Locate the cell with the specified text and output its (x, y) center coordinate. 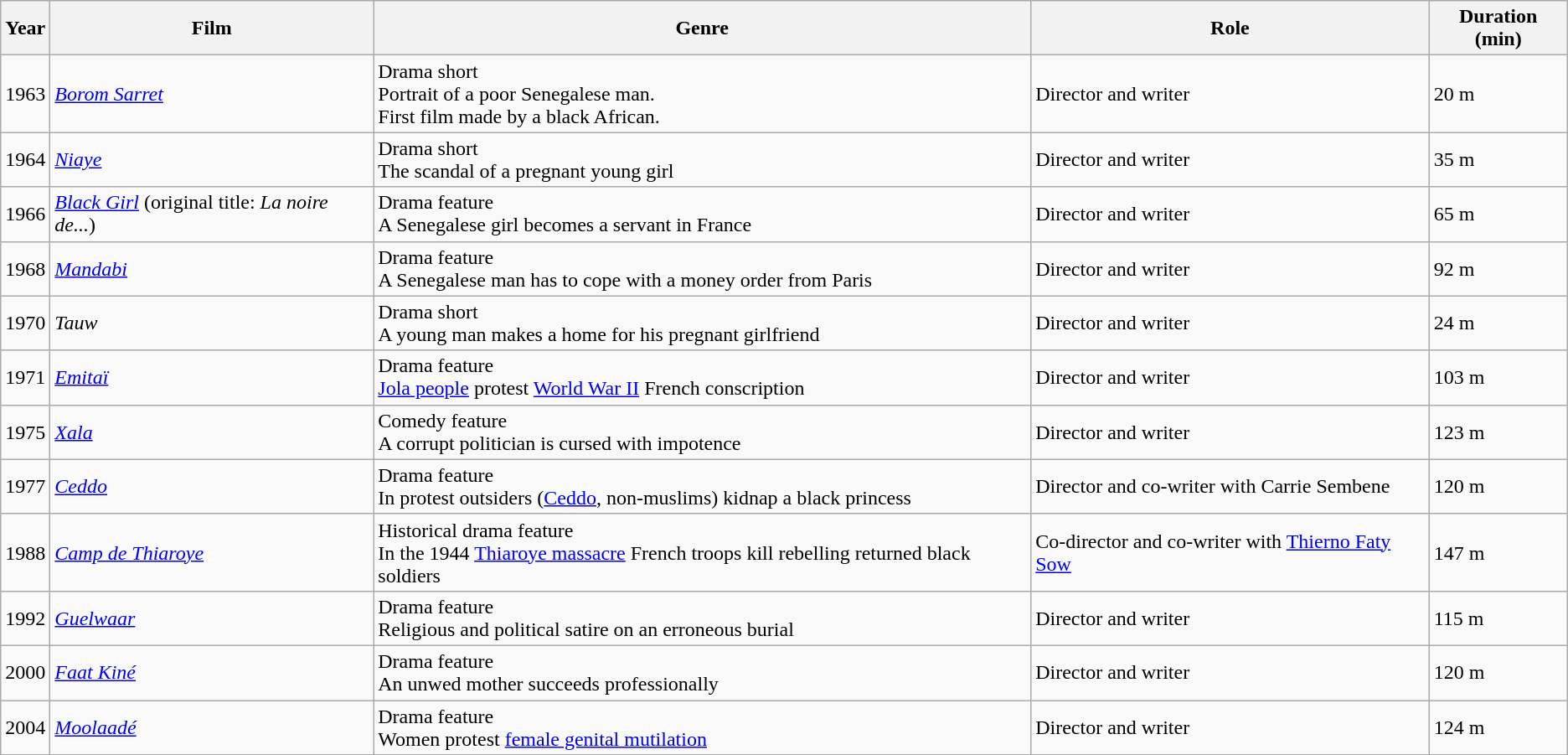
Drama shortThe scandal of a pregnant young girl (702, 159)
Drama featureAn unwed mother succeeds professionally (702, 672)
Drama featureReligious and political satire on an erroneous burial (702, 618)
1988 (25, 552)
Drama featureWomen protest female genital mutilation (702, 727)
Emitaï (212, 377)
Film (212, 28)
1964 (25, 159)
Faat Kiné (212, 672)
Ceddo (212, 486)
Niaye (212, 159)
Borom Sarret (212, 94)
Director and co-writer with Carrie Sembene (1230, 486)
Duration (min) (1498, 28)
1970 (25, 323)
Role (1230, 28)
147 m (1498, 552)
Camp de Thiaroye (212, 552)
Drama shortPortrait of a poor Senegalese man.First film made by a black African. (702, 94)
Black Girl (original title: La noire de...) (212, 215)
Drama featureA Senegalese girl becomes a servant in France (702, 215)
20 m (1498, 94)
1966 (25, 215)
1975 (25, 432)
Xala (212, 432)
Drama featureIn protest outsiders (Ceddo, non-muslims) kidnap a black princess (702, 486)
2004 (25, 727)
92 m (1498, 268)
124 m (1498, 727)
123 m (1498, 432)
Guelwaar (212, 618)
103 m (1498, 377)
Drama shortA young man makes a home for his pregnant girlfriend (702, 323)
Co-director and co-writer with Thierno Faty Sow (1230, 552)
Mandabi (212, 268)
Drama featureJola people protest World War II French conscription (702, 377)
1992 (25, 618)
65 m (1498, 215)
Comedy featureA corrupt politician is cursed with impotence (702, 432)
2000 (25, 672)
24 m (1498, 323)
1968 (25, 268)
Drama featureA Senegalese man has to cope with a money order from Paris (702, 268)
Historical drama featureIn the 1944 Thiaroye massacre French troops kill rebelling returned black soldiers (702, 552)
Tauw (212, 323)
35 m (1498, 159)
1971 (25, 377)
115 m (1498, 618)
Year (25, 28)
1977 (25, 486)
Genre (702, 28)
1963 (25, 94)
Moolaadé (212, 727)
